Capture the cell that displays the provided text and extract its (x, y) central coordinate. 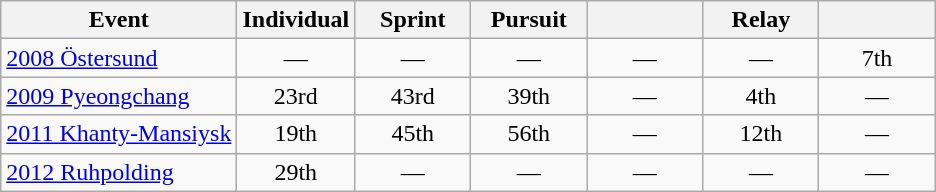
45th (413, 134)
4th (761, 96)
Sprint (413, 20)
2009 Pyeongchang (119, 96)
56th (529, 134)
39th (529, 96)
Relay (761, 20)
19th (296, 134)
2008 Östersund (119, 58)
2011 Khanty-Mansiysk (119, 134)
2012 Ruhpolding (119, 172)
23rd (296, 96)
Event (119, 20)
12th (761, 134)
7th (877, 58)
Individual (296, 20)
29th (296, 172)
43rd (413, 96)
Pursuit (529, 20)
